Scan for the cell matching the given text and deliver its [x, y] coordinate at center. 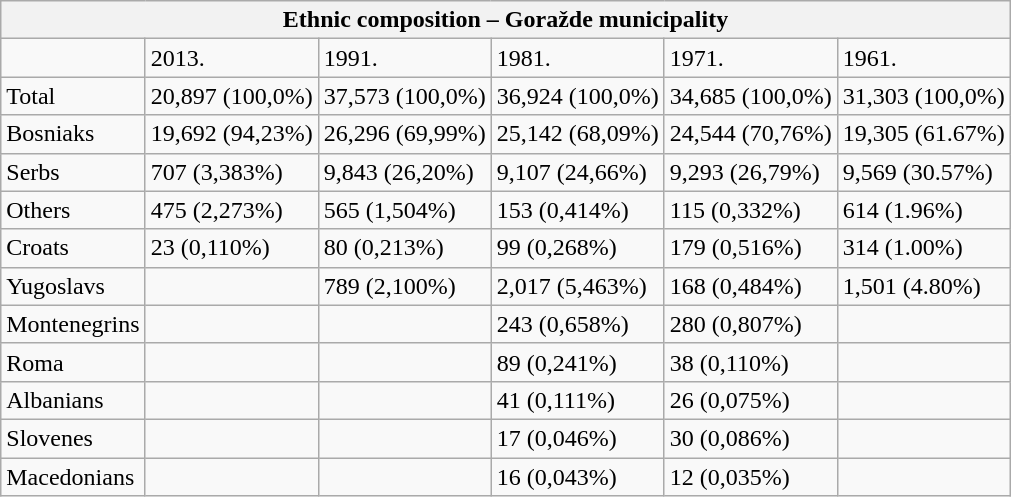
565 (1,504%) [404, 210]
Others [73, 210]
Croats [73, 248]
1961. [924, 58]
2,017 (5,463%) [578, 286]
1981. [578, 58]
2013. [232, 58]
23 (0,110%) [232, 248]
Albanians [73, 400]
20,897 (100,0%) [232, 96]
314 (1.00%) [924, 248]
243 (0,658%) [578, 324]
115 (0,332%) [750, 210]
30 (0,086%) [750, 438]
26 (0,075%) [750, 400]
12 (0,035%) [750, 477]
80 (0,213%) [404, 248]
19,305 (61.67%) [924, 134]
1971. [750, 58]
Bosniaks [73, 134]
24,544 (70,76%) [750, 134]
789 (2,100%) [404, 286]
19,692 (94,23%) [232, 134]
Ethnic composition – Goražde municipality [506, 20]
9,293 (26,79%) [750, 172]
Slovenes [73, 438]
1,501 (4.80%) [924, 286]
Total [73, 96]
31,303 (100,0%) [924, 96]
Serbs [73, 172]
707 (3,383%) [232, 172]
89 (0,241%) [578, 362]
99 (0,268%) [578, 248]
16 (0,043%) [578, 477]
Macedonians [73, 477]
1991. [404, 58]
9,107 (24,66%) [578, 172]
9,569 (30.57%) [924, 172]
280 (0,807%) [750, 324]
25,142 (68,09%) [578, 134]
26,296 (69,99%) [404, 134]
36,924 (100,0%) [578, 96]
34,685 (100,0%) [750, 96]
9,843 (26,20%) [404, 172]
153 (0,414%) [578, 210]
Roma [73, 362]
17 (0,046%) [578, 438]
614 (1.96%) [924, 210]
Montenegrins [73, 324]
41 (0,111%) [578, 400]
475 (2,273%) [232, 210]
38 (0,110%) [750, 362]
168 (0,484%) [750, 286]
179 (0,516%) [750, 248]
Yugoslavs [73, 286]
37,573 (100,0%) [404, 96]
